Return the (X, Y) coordinate for the center point of the cell that contains the specified text.  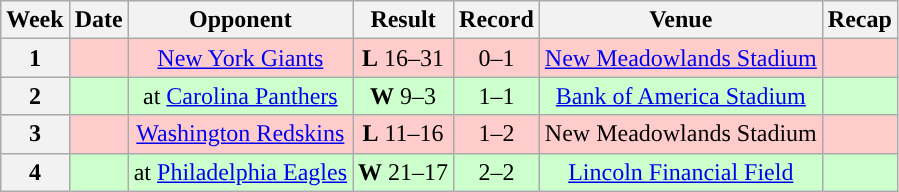
Result (404, 20)
1–2 (497, 134)
1–1 (497, 96)
at Carolina Panthers (240, 96)
W 9–3 (404, 96)
W 21–17 (404, 172)
2–2 (497, 172)
1 (35, 58)
L 11–16 (404, 134)
Week (35, 20)
Opponent (240, 20)
Record (497, 20)
Bank of America Stadium (680, 96)
Venue (680, 20)
2 (35, 96)
Recap (860, 20)
New York Giants (240, 58)
Date (98, 20)
Washington Redskins (240, 134)
at Philadelphia Eagles (240, 172)
Lincoln Financial Field (680, 172)
L 16–31 (404, 58)
3 (35, 134)
4 (35, 172)
0–1 (497, 58)
